Provide the (X, Y) coordinate of the cell's center where the given text is located.  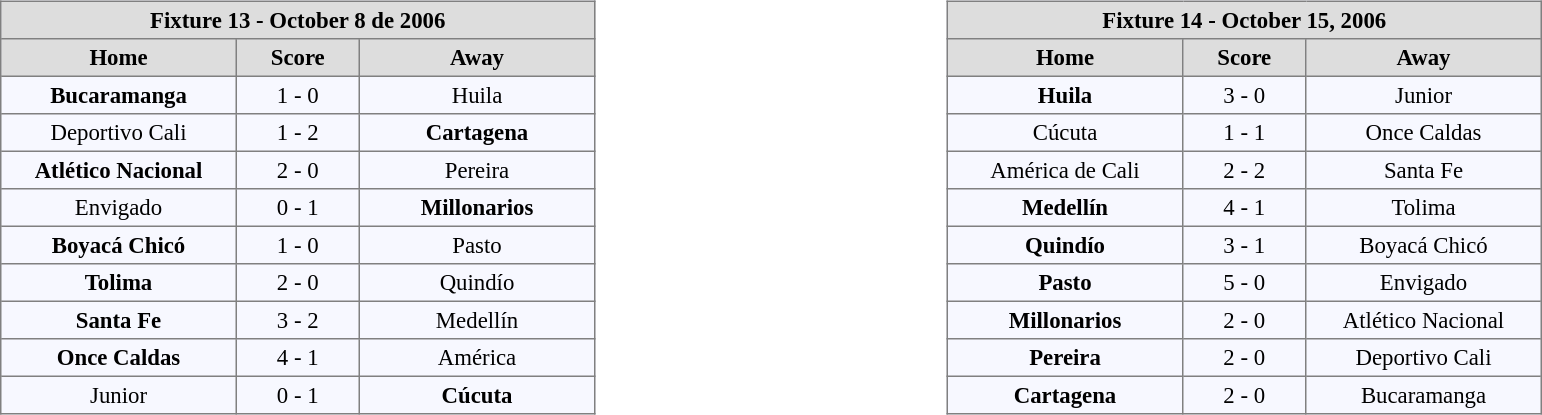
América (477, 358)
3 - 1 (1244, 245)
3 - 0 (1244, 95)
América de Cali (1065, 170)
1 - 1 (1244, 133)
5 - 0 (1244, 283)
2 - 2 (1244, 170)
Fixture 13 - October 8 de 2006 (298, 20)
3 - 2 (298, 320)
Fixture 14 - October 15, 2006 (1244, 20)
1 - 2 (298, 133)
